Locate the cell with the specified text and output its (X, Y) center coordinate. 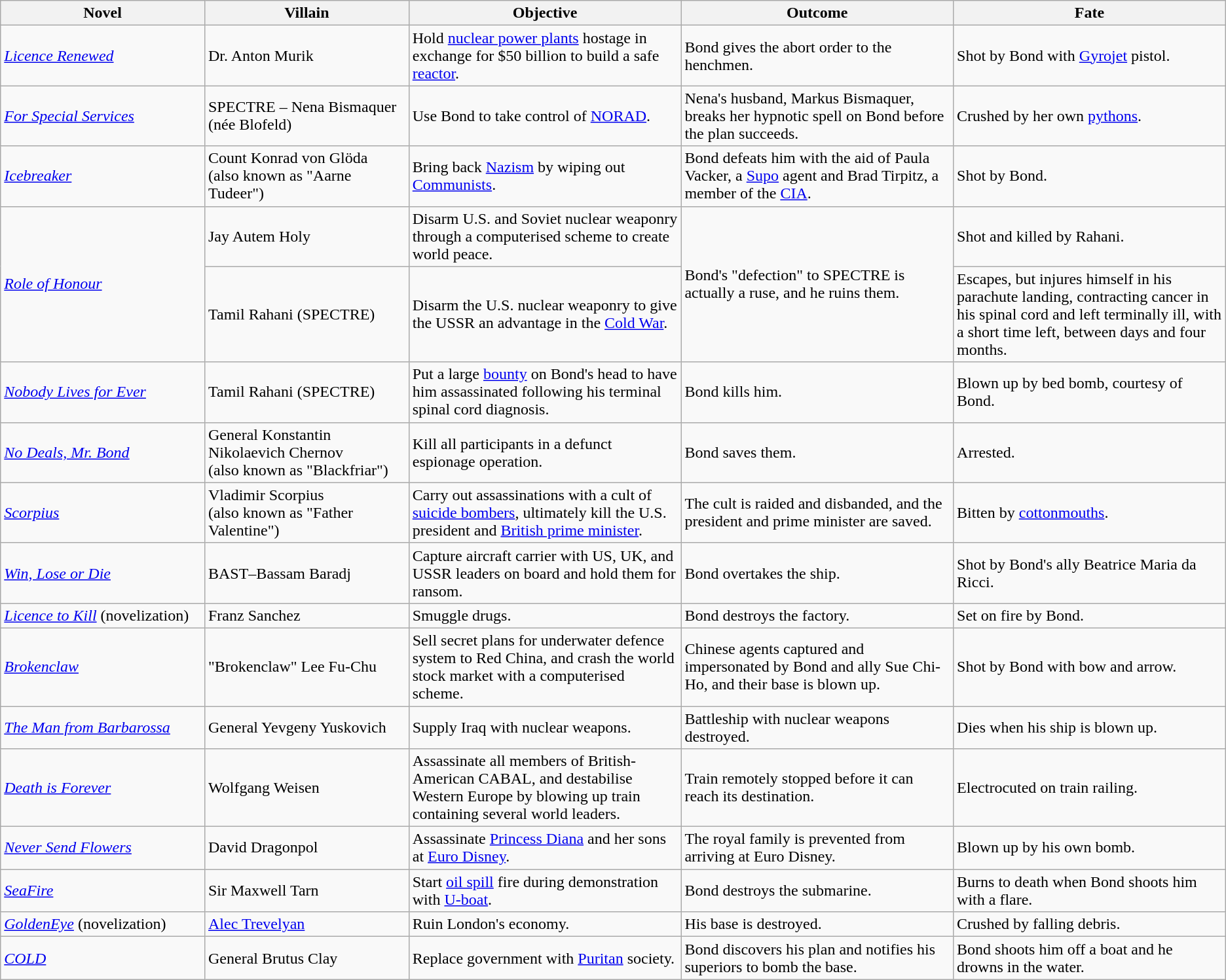
Replace government with Puritan society. (545, 958)
GoldenEye (novelization) (103, 924)
Disarm the U.S. nuclear weaponry to give the USSR an advantage in the Cold War. (545, 314)
The royal family is prevented from arriving at Euro Disney. (817, 848)
Bond kills him. (817, 392)
General Brutus Clay (306, 958)
Sir Maxwell Tarn (306, 890)
Shot and killed by Rahani. (1090, 236)
Chinese agents captured and impersonated by Bond and ally Sue Chi-Ho, and their base is blown up. (817, 666)
Novel (103, 13)
Dies when his ship is blown up. (1090, 727)
Ruin London's economy. (545, 924)
His base is destroyed. (817, 924)
Battleship with nuclear weapons destroyed. (817, 727)
Shot by Bond with bow and arrow. (1090, 666)
The Man from Barbarossa (103, 727)
Outcome (817, 13)
Blown up by his own bomb. (1090, 848)
Vladimir Scorpius(also known as "Father Valentine") (306, 513)
Smuggle drugs. (545, 615)
Put a large bounty on Bond's head to have him assassinated following his terminal spinal cord diagnosis. (545, 392)
General Konstantin Nikolaevich Chernov(also known as "Blackfriar") (306, 452)
Bond's "defection" to SPECTRE is actually a ruse, and he ruins them. (817, 284)
Bond defeats him with the aid of Paula Vacker, a Supo agent and Brad Tirpitz, a member of the CIA. (817, 176)
Bond destroys the submarine. (817, 890)
Crushed by falling debris. (1090, 924)
Bond overtakes the ship. (817, 573)
Bitten by cottonmouths. (1090, 513)
Capture aircraft carrier with US, UK, and USSR leaders on board and hold them for ransom. (545, 573)
Scorpius (103, 513)
Death is Forever (103, 788)
Assassinate Princess Diana and her sons at Euro Disney. (545, 848)
"Brokenclaw" Lee Fu-Chu (306, 666)
Bond gives the abort order to the henchmen. (817, 56)
Blown up by bed bomb, courtesy of Bond. (1090, 392)
David Dragonpol (306, 848)
Never Send Flowers (103, 848)
Disarm U.S. and Soviet nuclear weaponry through a computerised scheme to create world peace. (545, 236)
Count Konrad von Glöda(also known as "Aarne Tudeer") (306, 176)
Brokenclaw (103, 666)
Dr. Anton Murik (306, 56)
Sell secret plans for underwater defence system to Red China, and crash the world stock market with a computerised scheme. (545, 666)
Carry out assassinations with a cult of suicide bombers, ultimately kill the U.S. president and British prime minister. (545, 513)
SPECTRE – Nena Bismaquer (née Blofeld) (306, 116)
COLD (103, 958)
Nena's husband, Markus Bismaquer, breaks her hypnotic spell on Bond before the plan succeeds. (817, 116)
Start oil spill fire during demonstration with U-boat. (545, 890)
Crushed by her own pythons. (1090, 116)
Bond shoots him off a boat and he drowns in the water. (1090, 958)
BAST–Bassam Baradj (306, 573)
Alec Trevelyan (306, 924)
Arrested. (1090, 452)
SeaFire (103, 890)
Franz Sanchez (306, 615)
Shot by Bond with Gyrojet pistol. (1090, 56)
Objective (545, 13)
Jay Autem Holy (306, 236)
Nobody Lives for Ever (103, 392)
Bring back Nazism by wiping out Communists. (545, 176)
Supply Iraq with nuclear weapons. (545, 727)
Use Bond to take control of NORAD. (545, 116)
Villain (306, 13)
Licence Renewed (103, 56)
The cult is raided and disbanded, and the president and prime minister are saved. (817, 513)
Bond destroys the factory. (817, 615)
Train remotely stopped before it can reach its destination. (817, 788)
Licence to Kill (novelization) (103, 615)
Wolfgang Weisen (306, 788)
Kill all participants in a defunct espionage operation. (545, 452)
Set on fire by Bond. (1090, 615)
Icebreaker (103, 176)
Role of Honour (103, 284)
For Special Services (103, 116)
Bond discovers his plan and notifies his superiors to bomb the base. (817, 958)
General Yevgeny Yuskovich (306, 727)
Win, Lose or Die (103, 573)
No Deals, Mr. Bond (103, 452)
Electrocuted on train railing. (1090, 788)
Hold nuclear power plants hostage in exchange for $50 billion to build a safe reactor. (545, 56)
Shot by Bond. (1090, 176)
Bond saves them. (817, 452)
Fate (1090, 13)
Burns to death when Bond shoots him with a flare. (1090, 890)
Assassinate all members of British-American CABAL, and destabilise Western Europe by blowing up train containing several world leaders. (545, 788)
Shot by Bond's ally Beatrice Maria da Ricci. (1090, 573)
